Search for the cell housing the specified text and yield its [x, y] center coordinate. 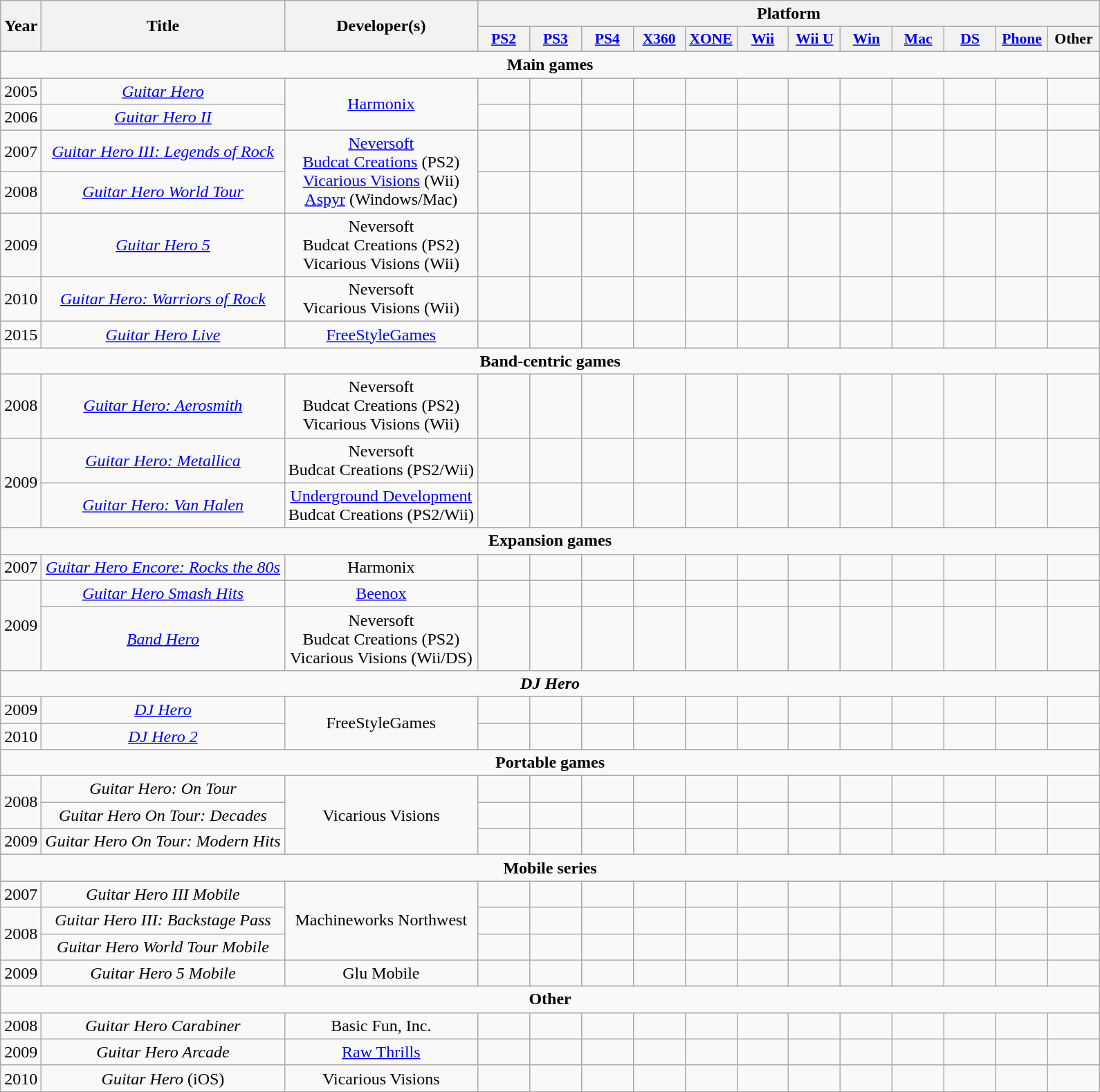
Guitar Hero III Mobile [163, 894]
Mac [919, 39]
Guitar Hero: Van Halen [163, 505]
Guitar Hero: Warriors of Rock [163, 299]
2006 [21, 118]
Guitar Hero 5 Mobile [163, 973]
NeversoftBudcat Creations (PS2)Vicarious Visions (Wii/DS) [381, 638]
PS3 [555, 39]
2005 [21, 91]
Guitar Hero On Tour: Modern Hits [163, 842]
Guitar Hero On Tour: Decades [163, 815]
Glu Mobile [381, 973]
DJ Hero 2 [163, 737]
Guitar Hero: On Tour [163, 789]
Guitar Hero World Tour [163, 192]
NeversoftBudcat Creations (PS2/Wii) [381, 461]
Guitar Hero Encore: Rocks the 80s [163, 567]
Raw Thrills [381, 1052]
Portable games [551, 763]
Guitar Hero 5 [163, 245]
Guitar Hero: Metallica [163, 461]
Title [163, 26]
Guitar Hero Smash Hits [163, 593]
Developer(s) [381, 26]
Wii U [815, 39]
Beenox [381, 593]
2015 [21, 335]
Band Hero [163, 638]
Underground DevelopmentBudcat Creations (PS2/Wii) [381, 505]
Main games [551, 64]
NeversoftBudcat Creations (PS2)Vicarious Visions (Wii)Aspyr (Windows/Mac) [381, 172]
Phone [1023, 39]
Basic Fun, Inc. [381, 1026]
Guitar Hero [163, 91]
PS4 [607, 39]
Guitar Hero Arcade [163, 1052]
Year [21, 26]
DS [970, 39]
Guitar Hero II [163, 118]
Win [866, 39]
Guitar Hero Carabiner [163, 1026]
Mobile series [551, 868]
XONE [711, 39]
Expansion games [551, 541]
PS2 [504, 39]
Guitar Hero: Aerosmith [163, 406]
Machineworks Northwest [381, 920]
Guitar Hero III: Backstage Pass [163, 920]
NeversoftVicarious Visions (Wii) [381, 299]
Guitar Hero (iOS) [163, 1078]
Guitar Hero Live [163, 335]
X360 [659, 39]
Band-centric games [551, 361]
Guitar Hero III: Legends of Rock [163, 151]
Platform [789, 14]
Wii [762, 39]
Guitar Hero World Tour Mobile [163, 947]
